Scan for the cell matching the given text and deliver its (X, Y) coordinate at center. 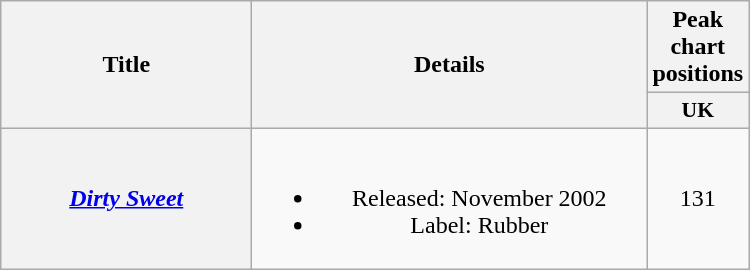
Details (450, 65)
UK (698, 111)
Dirty Sweet (126, 198)
Released: November 2002Label: Rubber (450, 198)
Peak chart positions (698, 47)
131 (698, 198)
Title (126, 65)
